Search for the cell housing the specified text and yield its [X, Y] center coordinate. 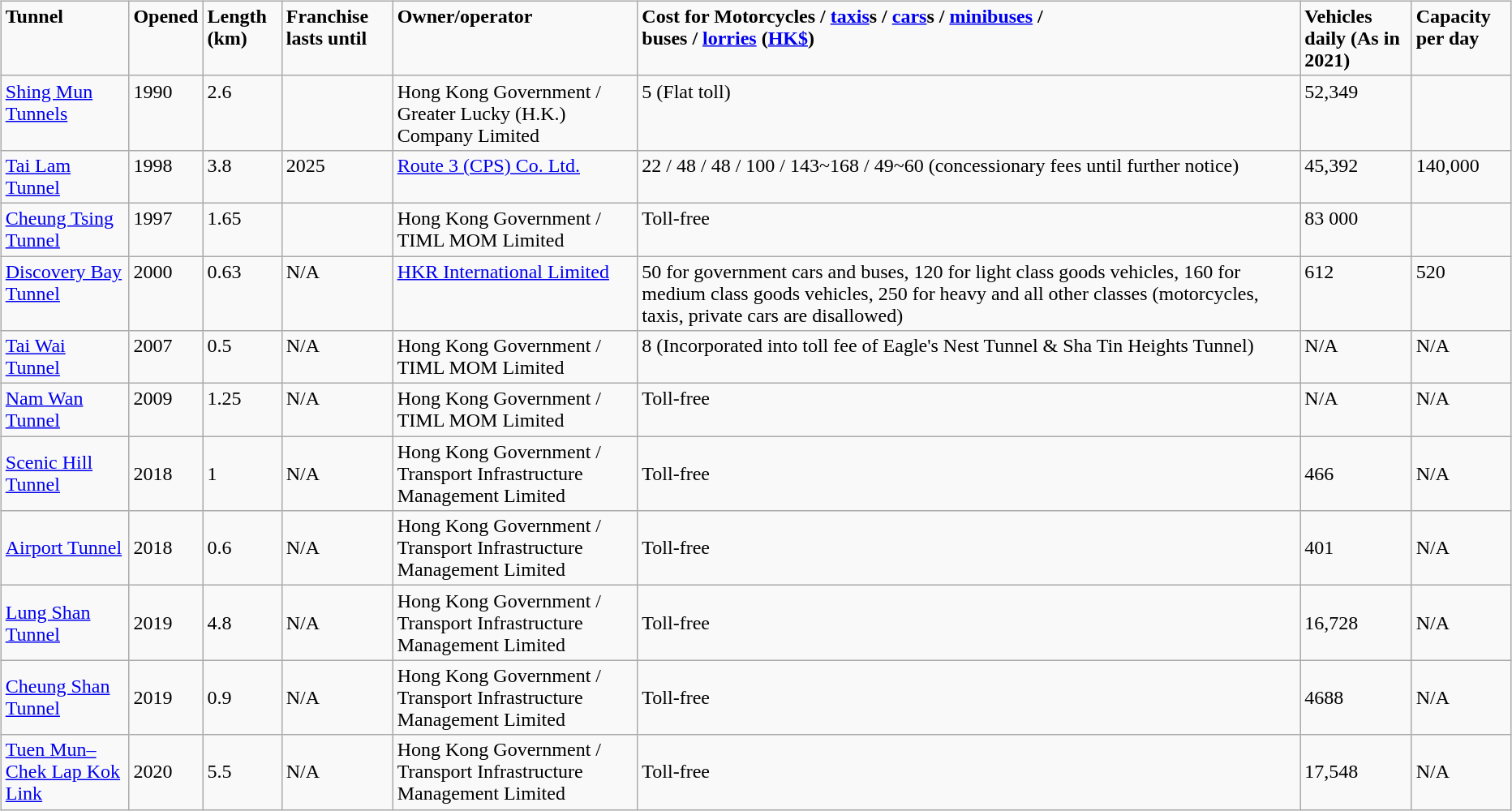
Owner/operator [515, 38]
5.5 [242, 772]
0.63 [242, 294]
2000 [165, 294]
5 (Flat toll) [969, 113]
1.65 [242, 229]
401 [1356, 548]
2.6 [242, 113]
Shing Mun Tunnels [65, 113]
612 [1356, 294]
Nam Wan Tunnel [65, 410]
1997 [165, 229]
0.5 [242, 357]
Opened [165, 38]
52,349 [1356, 113]
Route 3 (CPS) Co. Ltd. [515, 177]
16,728 [1356, 623]
8 (Incorporated into toll fee of Eagle's Nest Tunnel & Sha Tin Heights Tunnel) [969, 357]
45,392 [1356, 177]
2009 [165, 410]
Tai Lam Tunnel [65, 177]
0.6 [242, 548]
2020 [165, 772]
2025 [337, 177]
83 000 [1356, 229]
520 [1462, 294]
Vehicles daily (As in 2021) [1356, 38]
22 / 48 / 48 / 100 / 143~168 / 49~60 (concessionary fees until further notice) [969, 177]
0.9 [242, 697]
Tai Wai Tunnel [65, 357]
HKR International Limited [515, 294]
1998 [165, 177]
1 [242, 474]
Discovery Bay Tunnel [65, 294]
Tunnel [65, 38]
Franchise lasts until [337, 38]
Cheung Shan Tunnel [65, 697]
Hong Kong Government / Greater Lucky (H.K.) Company Limited [515, 113]
Cost for Motorcycles / taxiss / carss / minibuses /buses / lorries (HK$) [969, 38]
1990 [165, 113]
3.8 [242, 177]
Lung Shan Tunnel [65, 623]
Length (km) [242, 38]
Airport Tunnel [65, 548]
Cheung Tsing Tunnel [65, 229]
2007 [165, 357]
4.8 [242, 623]
Tuen Mun–Chek Lap Kok Link [65, 772]
140,000 [1462, 177]
Capacity per day [1462, 38]
466 [1356, 474]
4688 [1356, 697]
1.25 [242, 410]
17,548 [1356, 772]
Scenic Hill Tunnel [65, 474]
